Output the (X, Y) coordinate of the center of the cell containing the given text.  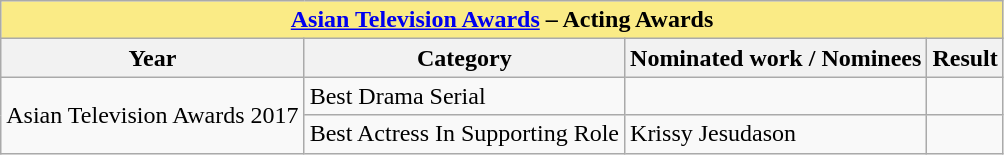
Asian Television Awards 2017 (152, 115)
Asian Television Awards – Acting Awards (502, 20)
Category (464, 58)
Best Actress In Supporting Role (464, 134)
Best Drama Serial (464, 96)
Nominated work / Nominees (776, 58)
Result (965, 58)
Year (152, 58)
Krissy Jesudason (776, 134)
